Scan for the cell matching the given text and deliver its (X, Y) coordinate at center. 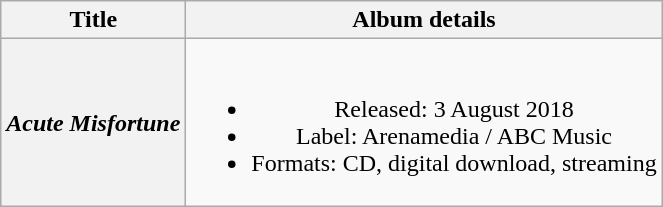
Album details (424, 20)
Title (94, 20)
Released: 3 August 2018Label: Arenamedia / ABC MusicFormats: CD, digital download, streaming (424, 122)
Acute Misfortune (94, 122)
